Capture the cell that displays the provided text and extract its [x, y] central coordinate. 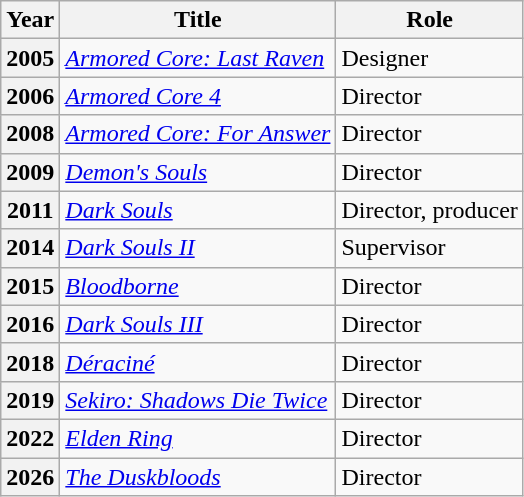
2006 [30, 96]
The Duskbloods [198, 477]
Dark Souls [198, 210]
2009 [30, 172]
Designer [430, 58]
Role [430, 20]
Sekiro: Shadows Die Twice [198, 400]
Armored Core: Last Raven [198, 58]
2019 [30, 400]
Title [198, 20]
Dark Souls III [198, 324]
2022 [30, 438]
2026 [30, 477]
Déraciné [198, 362]
Bloodborne [198, 286]
2014 [30, 248]
Elden Ring [198, 438]
2008 [30, 134]
Dark Souls II [198, 248]
2011 [30, 210]
Supervisor [430, 248]
Demon's Souls [198, 172]
2018 [30, 362]
Armored Core 4 [198, 96]
2005 [30, 58]
2016 [30, 324]
2015 [30, 286]
Armored Core: For Answer [198, 134]
Director, producer [430, 210]
Year [30, 20]
